Locate the cell with the specified text and output its (x, y) center coordinate. 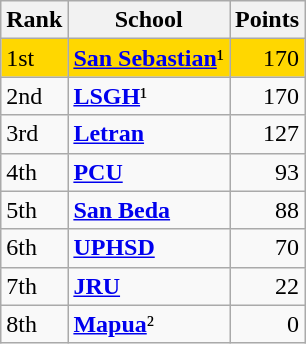
Points (268, 20)
22 (268, 286)
1st (34, 58)
93 (268, 172)
127 (268, 134)
San Beda (149, 210)
JRU (149, 286)
UPHSD (149, 248)
Rank (34, 20)
88 (268, 210)
Mapua² (149, 324)
Letran (149, 134)
0 (268, 324)
School (149, 20)
2nd (34, 96)
PCU (149, 172)
San Sebastian¹ (149, 58)
LSGH¹ (149, 96)
7th (34, 286)
8th (34, 324)
4th (34, 172)
5th (34, 210)
6th (34, 248)
3rd (34, 134)
70 (268, 248)
